Scan for the cell matching the given text and deliver its (x, y) coordinate at center. 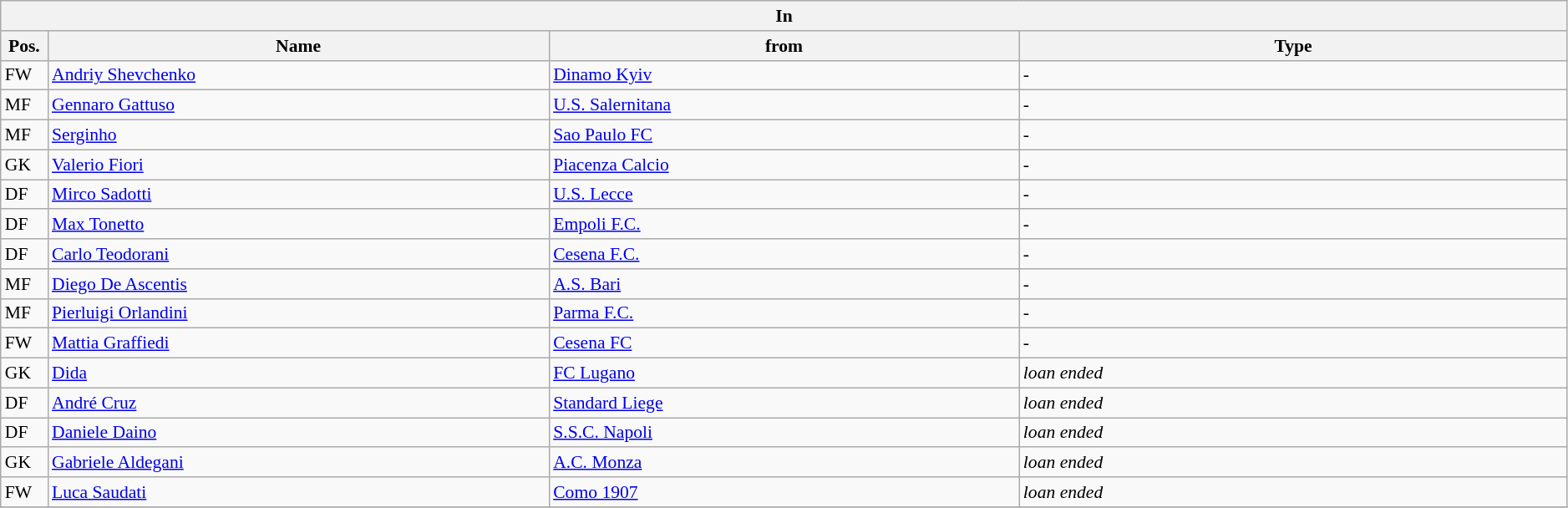
Andriy Shevchenko (298, 75)
Standard Liege (784, 403)
A.S. Bari (784, 284)
U.S. Salernitana (784, 105)
U.S. Lecce (784, 195)
In (784, 16)
Piacenza Calcio (784, 165)
Mattia Graffiedi (298, 343)
from (784, 46)
Parma F.C. (784, 313)
Pierluigi Orlandini (298, 313)
Sao Paulo FC (784, 135)
Mirco Sadotti (298, 195)
Dida (298, 373)
Diego De Ascentis (298, 284)
Luca Saudati (298, 492)
Daniele Daino (298, 433)
A.C. Monza (784, 463)
Max Tonetto (298, 225)
Valerio Fiori (298, 165)
Serginho (298, 135)
Gennaro Gattuso (298, 105)
Name (298, 46)
Dinamo Kyiv (784, 75)
André Cruz (298, 403)
Cesena F.C. (784, 254)
Pos. (24, 46)
Carlo Teodorani (298, 254)
Como 1907 (784, 492)
S.S.C. Napoli (784, 433)
Cesena FC (784, 343)
FC Lugano (784, 373)
Type (1293, 46)
Gabriele Aldegani (298, 463)
Empoli F.C. (784, 225)
